Output the [x, y] coordinate of the center of the cell containing the given text.  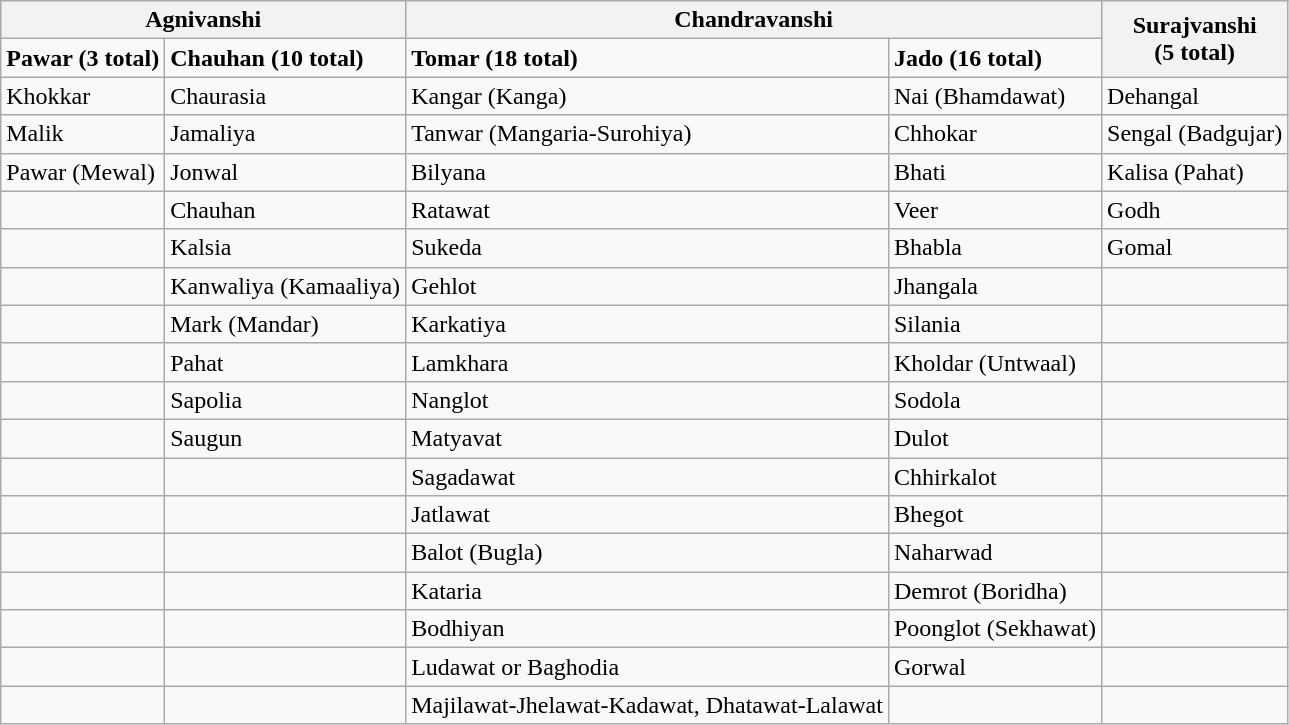
Bhabla [994, 248]
Bhegot [994, 515]
Tanwar (Mangaria-Surohiya) [648, 134]
Mark (Mandar) [286, 324]
Silania [994, 324]
Tomar (18 total) [648, 58]
Khokkar [83, 96]
Chauhan [286, 210]
Dehangal [1195, 96]
Ratawat [648, 210]
Saugun [286, 438]
Jamaliya [286, 134]
Sodola [994, 400]
Ludawat or Baghodia [648, 667]
Pawar (3 total) [83, 58]
Chauhan (10 total) [286, 58]
Surajvanshi(5 total) [1195, 39]
Malik [83, 134]
Gomal [1195, 248]
Demrot (Boridha) [994, 591]
Gehlot [648, 286]
Veer [994, 210]
Poonglot (Sekhawat) [994, 629]
Kanwaliya (Kamaaliya) [286, 286]
Chhokar [994, 134]
Sapolia [286, 400]
Gorwal [994, 667]
Bodhiyan [648, 629]
Bhati [994, 172]
Pawar (Mewal) [83, 172]
Balot (Bugla) [648, 553]
Matyavat [648, 438]
Jonwal [286, 172]
Sukeda [648, 248]
Chaurasia [286, 96]
Kataria [648, 591]
Kangar (Kanga) [648, 96]
Majilawat-Jhelawat-Kadawat, Dhatawat-Lalawat [648, 705]
Jhangala [994, 286]
Bilyana [648, 172]
Chhirkalot [994, 477]
Nai (Bhamdawat) [994, 96]
Sengal (Badgujar) [1195, 134]
Agnivanshi [204, 20]
Sagadawat [648, 477]
Kalsia [286, 248]
Karkatiya [648, 324]
Dulot [994, 438]
Kalisa (Pahat) [1195, 172]
Jado (16 total) [994, 58]
Lamkhara [648, 362]
Nanglot [648, 400]
Godh [1195, 210]
Kholdar (Untwaal) [994, 362]
Naharwad [994, 553]
Pahat [286, 362]
Chandravanshi [754, 20]
Jatlawat [648, 515]
